Locate the cell with the specified text and output its [X, Y] center coordinate. 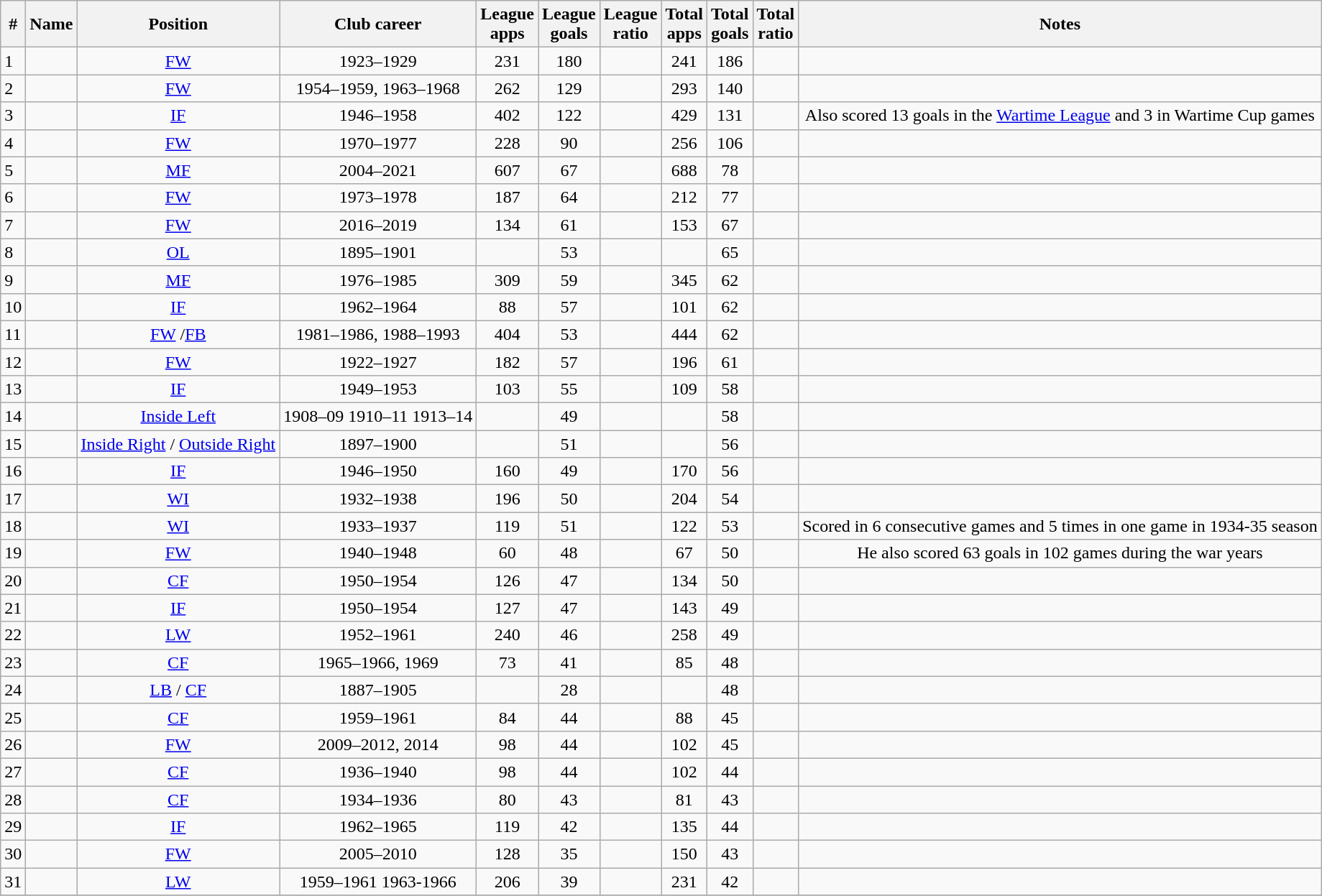
Scored in 6 consecutive games and 5 times in one game in 1934-35 season [1060, 526]
Inside Left [178, 417]
688 [684, 170]
1946–1958 [378, 116]
85 [684, 662]
1965–1966, 1969 [378, 662]
1932–1938 [378, 499]
78 [730, 170]
170 [684, 471]
1970–1977 [378, 143]
1981–1986, 1988–1993 [378, 334]
11 [13, 334]
16 [13, 471]
293 [684, 88]
241 [684, 61]
23 [13, 662]
228 [508, 143]
14 [13, 417]
2 [13, 88]
Also scored 13 goals in the Wartime League and 3 in Wartime Cup games [1060, 116]
35 [569, 854]
109 [684, 389]
1934–1936 [378, 800]
77 [730, 198]
1923–1929 [378, 61]
Leaguegoals [569, 24]
429 [684, 116]
60 [508, 553]
1962–1965 [378, 827]
135 [684, 827]
1959–1961 1963-1966 [378, 882]
5 [13, 170]
607 [508, 170]
182 [508, 361]
258 [684, 635]
1936–1940 [378, 772]
59 [569, 280]
20 [13, 581]
15 [13, 444]
Inside Right / Outside Right [178, 444]
18 [13, 526]
Leagueapps [508, 24]
4 [13, 143]
46 [569, 635]
22 [13, 635]
Notes [1060, 24]
12 [13, 361]
19 [13, 553]
30 [13, 854]
1887–1905 [378, 690]
1954–1959, 1963–1968 [378, 88]
64 [569, 198]
101 [684, 307]
Totalapps [684, 24]
206 [508, 882]
1946–1950 [378, 471]
80 [508, 800]
143 [684, 608]
129 [569, 88]
240 [508, 635]
54 [730, 499]
55 [569, 389]
180 [569, 61]
Leagueratio [630, 24]
27 [13, 772]
140 [730, 88]
106 [730, 143]
90 [569, 143]
9 [13, 280]
73 [508, 662]
He also scored 63 goals in 102 games during the war years [1060, 553]
3 [13, 116]
31 [13, 882]
131 [730, 116]
10 [13, 307]
24 [13, 690]
1895–1901 [378, 252]
204 [684, 499]
1908–09 1910–11 1913–14 [378, 417]
153 [684, 225]
LB / CF [178, 690]
1973–1978 [378, 198]
345 [684, 280]
8 [13, 252]
21 [13, 608]
160 [508, 471]
84 [508, 717]
25 [13, 717]
7 [13, 225]
17 [13, 499]
65 [730, 252]
2016–2019 [378, 225]
Name [52, 24]
26 [13, 744]
Position [178, 24]
1959–1961 [378, 717]
2004–2021 [378, 170]
41 [569, 662]
150 [684, 854]
444 [684, 334]
186 [730, 61]
1922–1927 [378, 361]
309 [508, 280]
187 [508, 198]
1962–1964 [378, 307]
402 [508, 116]
81 [684, 800]
256 [684, 143]
262 [508, 88]
1897–1900 [378, 444]
1949–1953 [378, 389]
29 [13, 827]
Totalratio [776, 24]
126 [508, 581]
1940–1948 [378, 553]
FW /FB [178, 334]
OL [178, 252]
6 [13, 198]
1976–1985 [378, 280]
39 [569, 882]
13 [13, 389]
1933–1937 [378, 526]
127 [508, 608]
Totalgoals [730, 24]
# [13, 24]
404 [508, 334]
128 [508, 854]
2005–2010 [378, 854]
1 [13, 61]
103 [508, 389]
Club career [378, 24]
212 [684, 198]
2009–2012, 2014 [378, 744]
1952–1961 [378, 635]
